Find where the given text appears and provide that cell's center as [X, Y] coordinate. 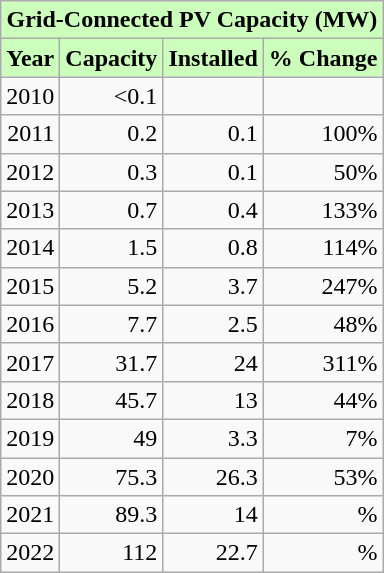
0.8 [213, 248]
2016 [30, 324]
2017 [30, 362]
Grid-Connected PV Capacity (MW) [192, 20]
Year [30, 58]
2018 [30, 400]
2020 [30, 477]
2019 [30, 438]
7% [323, 438]
133% [323, 210]
89.3 [112, 515]
114% [323, 248]
247% [323, 286]
0.4 [213, 210]
2.5 [213, 324]
0.7 [112, 210]
2013 [30, 210]
45.7 [112, 400]
Installed [213, 58]
22.7 [213, 553]
31.7 [112, 362]
44% [323, 400]
14 [213, 515]
2014 [30, 248]
% Change [323, 58]
2012 [30, 172]
2015 [30, 286]
3.3 [213, 438]
48% [323, 324]
1.5 [112, 248]
13 [213, 400]
2011 [30, 134]
2022 [30, 553]
<0.1 [112, 96]
26.3 [213, 477]
75.3 [112, 477]
53% [323, 477]
50% [323, 172]
0.3 [112, 172]
7.7 [112, 324]
49 [112, 438]
5.2 [112, 286]
3.7 [213, 286]
0.2 [112, 134]
2010 [30, 96]
2021 [30, 515]
24 [213, 362]
Capacity [112, 58]
112 [112, 553]
100% [323, 134]
311% [323, 362]
